From the cell containing the given text, extract its center point as (x, y) coordinate. 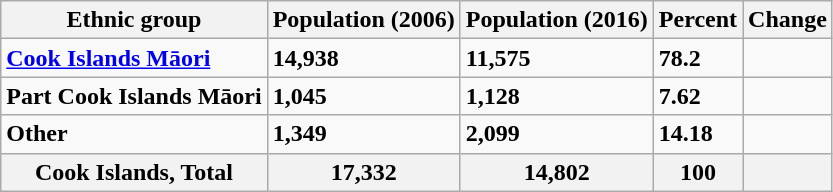
100 (698, 172)
11,575 (556, 58)
1,045 (364, 96)
14.18 (698, 134)
Other (134, 134)
Percent (698, 20)
1,349 (364, 134)
17,332 (364, 172)
Part Cook Islands Māori (134, 96)
Cook Islands, Total (134, 172)
1,128 (556, 96)
Ethnic group (134, 20)
Change (788, 20)
78.2 (698, 58)
Population (2016) (556, 20)
14,802 (556, 172)
7.62 (698, 96)
14,938 (364, 58)
Cook Islands Māori (134, 58)
2,099 (556, 134)
Population (2006) (364, 20)
